Determine the [x, y] coordinate at the center of the cell enclosing the given text.  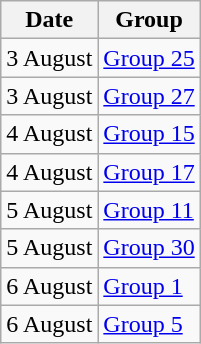
Group 11 [149, 210]
Date [50, 20]
Group 1 [149, 286]
Group 27 [149, 96]
Group 17 [149, 172]
Group 25 [149, 58]
Group 30 [149, 248]
Group [149, 20]
Group 15 [149, 134]
Group 5 [149, 324]
